Return the (X, Y) coordinate for the center point of the cell that contains the specified text.  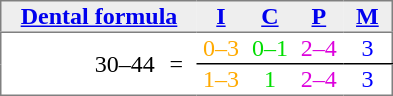
C (270, 17)
I (220, 17)
= (176, 64)
P (318, 17)
0–1 (270, 48)
1–3 (220, 80)
0–3 (220, 48)
1 (270, 80)
Dental formula (99, 17)
30–44 (78, 64)
M (368, 17)
